Locate the cell with the specified text and output its (X, Y) center coordinate. 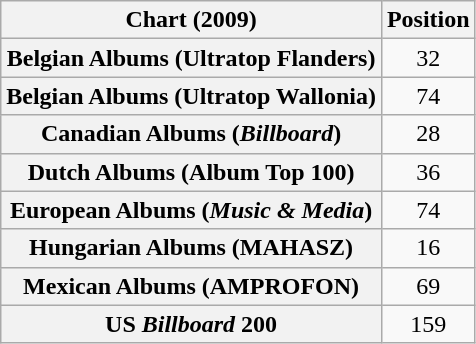
16 (428, 248)
Belgian Albums (Ultratop Flanders) (192, 58)
Canadian Albums (Billboard) (192, 134)
159 (428, 324)
European Albums (Music & Media) (192, 210)
Dutch Albums (Album Top 100) (192, 172)
36 (428, 172)
32 (428, 58)
28 (428, 134)
Hungarian Albums (MAHASZ) (192, 248)
US Billboard 200 (192, 324)
Position (428, 20)
Chart (2009) (192, 20)
69 (428, 286)
Belgian Albums (Ultratop Wallonia) (192, 96)
Mexican Albums (AMPROFON) (192, 286)
